Find where the given text appears and provide that cell's center as (X, Y) coordinate. 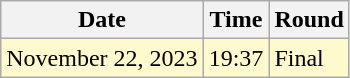
Time (236, 20)
Date (102, 20)
Round (309, 20)
19:37 (236, 58)
November 22, 2023 (102, 58)
Final (309, 58)
